Return [X, Y] of the center of cell containing provided text 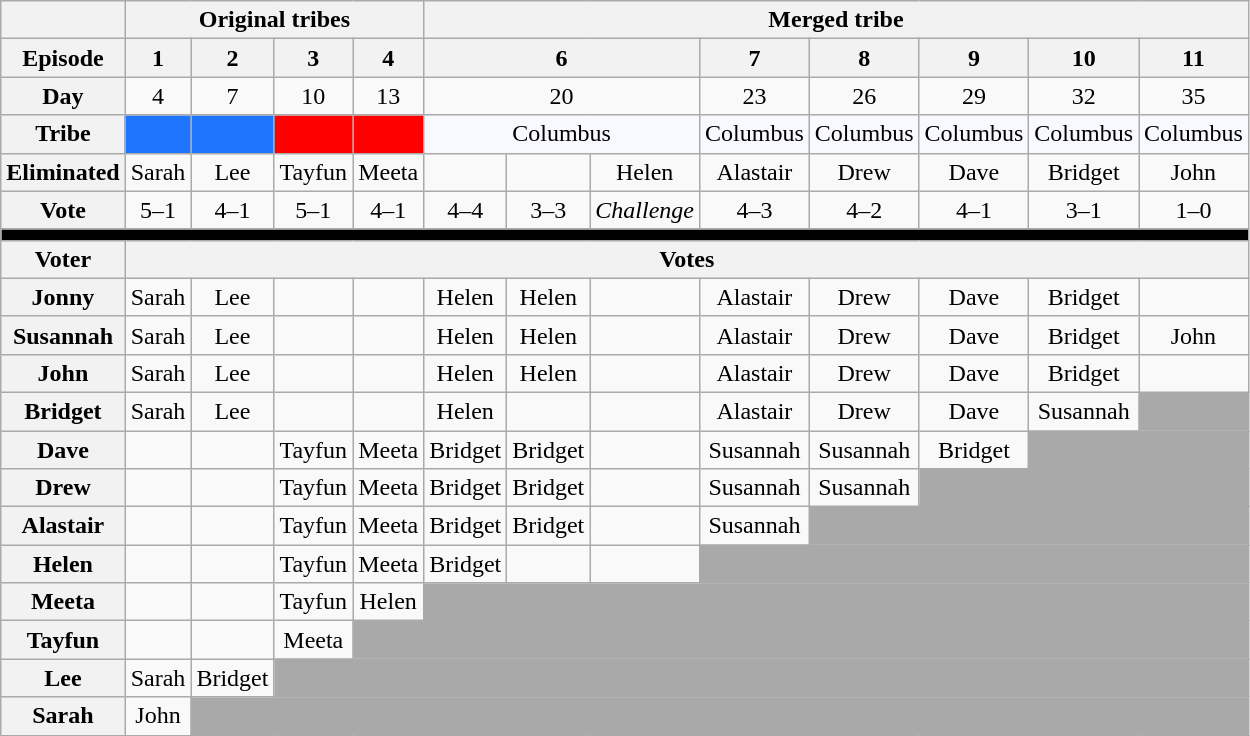
3 [314, 58]
6 [562, 58]
2 [232, 58]
Original tribes [274, 20]
13 [388, 96]
3–3 [548, 210]
32 [1084, 96]
Merged tribe [836, 20]
20 [562, 96]
Day [63, 96]
23 [755, 96]
1 [158, 58]
Episode [63, 58]
3–1 [1084, 210]
Eliminated [63, 172]
26 [864, 96]
Vote [63, 210]
8 [864, 58]
Challenge [645, 210]
1–0 [1194, 210]
4–3 [755, 210]
35 [1194, 96]
Voter [63, 259]
4–4 [466, 210]
11 [1194, 58]
9 [974, 58]
4–2 [864, 210]
Jonny [63, 297]
Votes [686, 259]
29 [974, 96]
Tribe [63, 134]
